Scan for the cell matching the given text and deliver its (X, Y) coordinate at center. 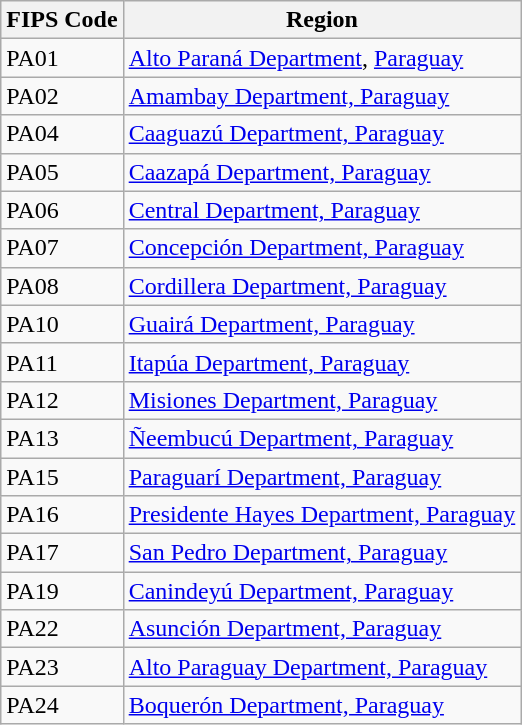
PA07 (62, 248)
Alto Paraguay Department, Paraguay (322, 667)
PA19 (62, 591)
Region (322, 20)
Caaguazú Department, Paraguay (322, 134)
Boquerón Department, Paraguay (322, 705)
Itapúa Department, Paraguay (322, 362)
PA10 (62, 324)
PA15 (62, 477)
Cordillera Department, Paraguay (322, 286)
PA02 (62, 96)
Misiones Department, Paraguay (322, 400)
PA17 (62, 553)
Concepción Department, Paraguay (322, 248)
San Pedro Department, Paraguay (322, 553)
FIPS Code (62, 20)
Presidente Hayes Department, Paraguay (322, 515)
PA11 (62, 362)
Amambay Department, Paraguay (322, 96)
PA16 (62, 515)
Alto Paraná Department, Paraguay (322, 58)
PA24 (62, 705)
Ñeembucú Department, Paraguay (322, 438)
PA06 (62, 210)
Paraguarí Department, Paraguay (322, 477)
PA08 (62, 286)
Central Department, Paraguay (322, 210)
PA01 (62, 58)
Caazapá Department, Paraguay (322, 172)
Guairá Department, Paraguay (322, 324)
PA13 (62, 438)
PA12 (62, 400)
Canindeyú Department, Paraguay (322, 591)
PA05 (62, 172)
Asunción Department, Paraguay (322, 629)
PA23 (62, 667)
PA22 (62, 629)
PA04 (62, 134)
